From the cell containing the given text, extract its center point as [x, y] coordinate. 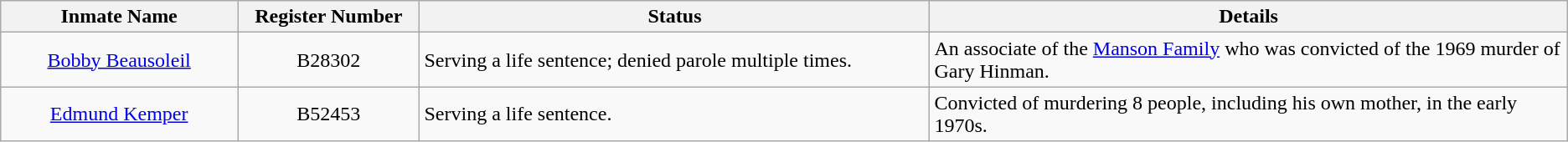
Details [1248, 17]
Serving a life sentence. [675, 114]
Convicted of murdering 8 people, including his own mother, in the early 1970s. [1248, 114]
Serving a life sentence; denied parole multiple times. [675, 60]
B28302 [328, 60]
Edmund Kemper [119, 114]
Inmate Name [119, 17]
An associate of the Manson Family who was convicted of the 1969 murder of Gary Hinman. [1248, 60]
Register Number [328, 17]
B52453 [328, 114]
Bobby Beausoleil [119, 60]
Status [675, 17]
